Capture the cell that displays the provided text and extract its (X, Y) central coordinate. 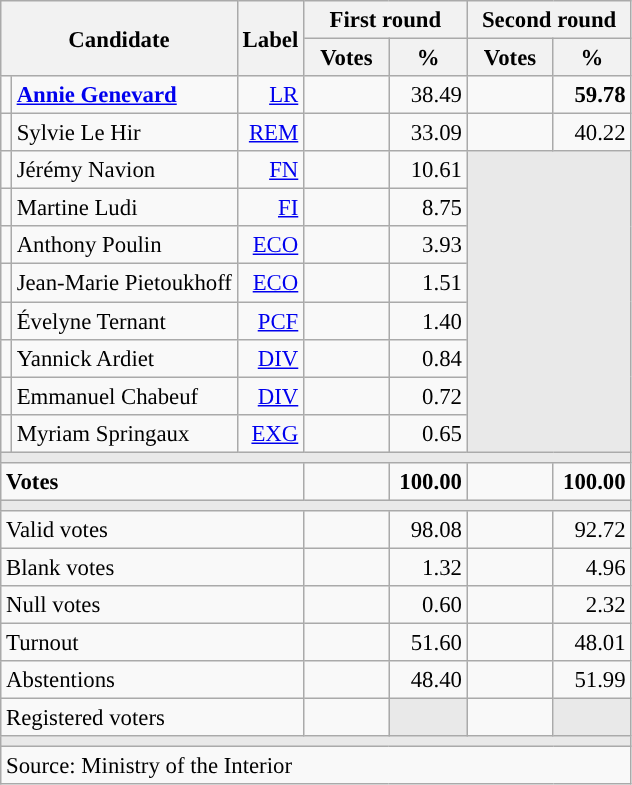
3.93 (428, 245)
Anthony Poulin (124, 245)
Myriam Springaux (124, 433)
38.49 (428, 95)
1.32 (428, 567)
4.96 (592, 567)
Registered voters (152, 718)
Null votes (152, 605)
0.60 (428, 605)
Évelyne Ternant (124, 321)
FI (270, 208)
Source: Ministry of the Interior (316, 766)
Sylvie Le Hir (124, 133)
51.99 (592, 680)
Emmanuel Chabeuf (124, 396)
2.32 (592, 605)
Second round (549, 20)
48.40 (428, 680)
First round (386, 20)
10.61 (428, 170)
LR (270, 95)
33.09 (428, 133)
Blank votes (152, 567)
0.65 (428, 433)
0.72 (428, 396)
48.01 (592, 643)
PCF (270, 321)
Candidate (120, 38)
Yannick Ardiet (124, 358)
Turnout (152, 643)
51.60 (428, 643)
Abstentions (152, 680)
REM (270, 133)
40.22 (592, 133)
8.75 (428, 208)
92.72 (592, 530)
1.51 (428, 283)
Valid votes (152, 530)
Jean-Marie Pietoukhoff (124, 283)
EXG (270, 433)
Jérémy Navion (124, 170)
Annie Genevard (124, 95)
98.08 (428, 530)
0.84 (428, 358)
FN (270, 170)
Label (270, 38)
Martine Ludi (124, 208)
59.78 (592, 95)
1.40 (428, 321)
